Search for the cell housing the specified text and yield its [X, Y] center coordinate. 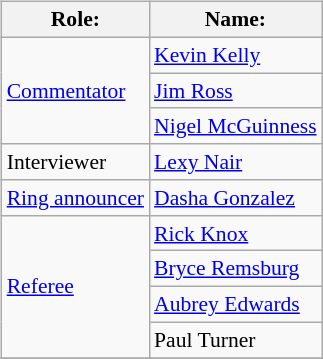
Commentator [76, 90]
Interviewer [76, 162]
Role: [76, 20]
Lexy Nair [236, 162]
Name: [236, 20]
Bryce Remsburg [236, 269]
Jim Ross [236, 91]
Rick Knox [236, 233]
Referee [76, 286]
Nigel McGuinness [236, 126]
Paul Turner [236, 340]
Dasha Gonzalez [236, 198]
Kevin Kelly [236, 55]
Aubrey Edwards [236, 305]
Ring announcer [76, 198]
